Capture the cell that displays the provided text and extract its [X, Y] central coordinate. 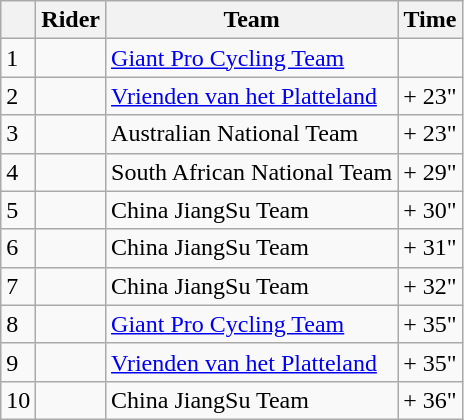
Rider [71, 20]
+ 36" [430, 400]
+ 30" [430, 210]
6 [18, 248]
+ 32" [430, 286]
South African National Team [252, 172]
+ 31" [430, 248]
2 [18, 96]
5 [18, 210]
Time [430, 20]
Team [252, 20]
10 [18, 400]
7 [18, 286]
1 [18, 58]
Australian National Team [252, 134]
8 [18, 324]
+ 29" [430, 172]
9 [18, 362]
3 [18, 134]
4 [18, 172]
